Detect which cell encompasses the target text, then output its (x, y) center coordinate. 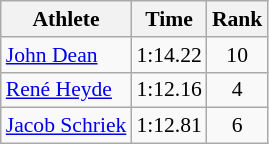
Rank (238, 19)
John Dean (66, 55)
4 (238, 90)
1:14.22 (168, 55)
1:12.16 (168, 90)
6 (238, 126)
1:12.81 (168, 126)
Athlete (66, 19)
10 (238, 55)
René Heyde (66, 90)
Time (168, 19)
Jacob Schriek (66, 126)
